Capture the cell that displays the provided text and extract its [X, Y] central coordinate. 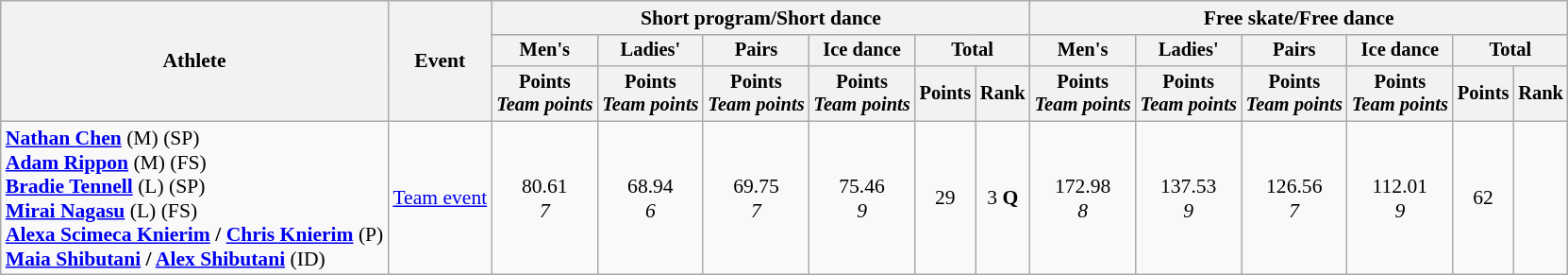
Team event [440, 198]
75.469 [862, 198]
69.757 [756, 198]
62 [1483, 198]
112.019 [1400, 198]
3 Q [1003, 198]
Free skate/Free dance [1299, 18]
29 [945, 198]
Event [440, 60]
137.539 [1189, 198]
172.988 [1083, 198]
80.617 [544, 198]
126.567 [1294, 198]
68.946 [650, 198]
Athlete [194, 60]
Short program/Short dance [760, 18]
